Provide the (X, Y) coordinate of the cell's center where the given text is located.  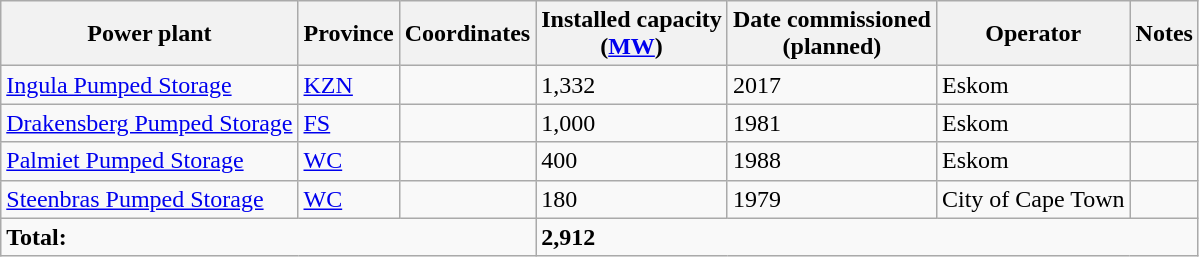
Installed capacity(MW) (632, 34)
1979 (832, 199)
Operator (1033, 34)
Power plant (150, 34)
Date commissioned(planned) (832, 34)
1988 (832, 161)
1981 (832, 123)
Ingula Pumped Storage (150, 85)
Palmiet Pumped Storage (150, 161)
180 (632, 199)
Notes (1164, 34)
FS (348, 123)
Drakensberg Pumped Storage (150, 123)
Total: (268, 237)
400 (632, 161)
Steenbras Pumped Storage (150, 199)
City of Cape Town (1033, 199)
1,332 (632, 85)
Province (348, 34)
KZN (348, 85)
2017 (832, 85)
1,000 (632, 123)
Coordinates (467, 34)
2,912 (868, 237)
